Search for the cell housing the specified text and yield its (x, y) center coordinate. 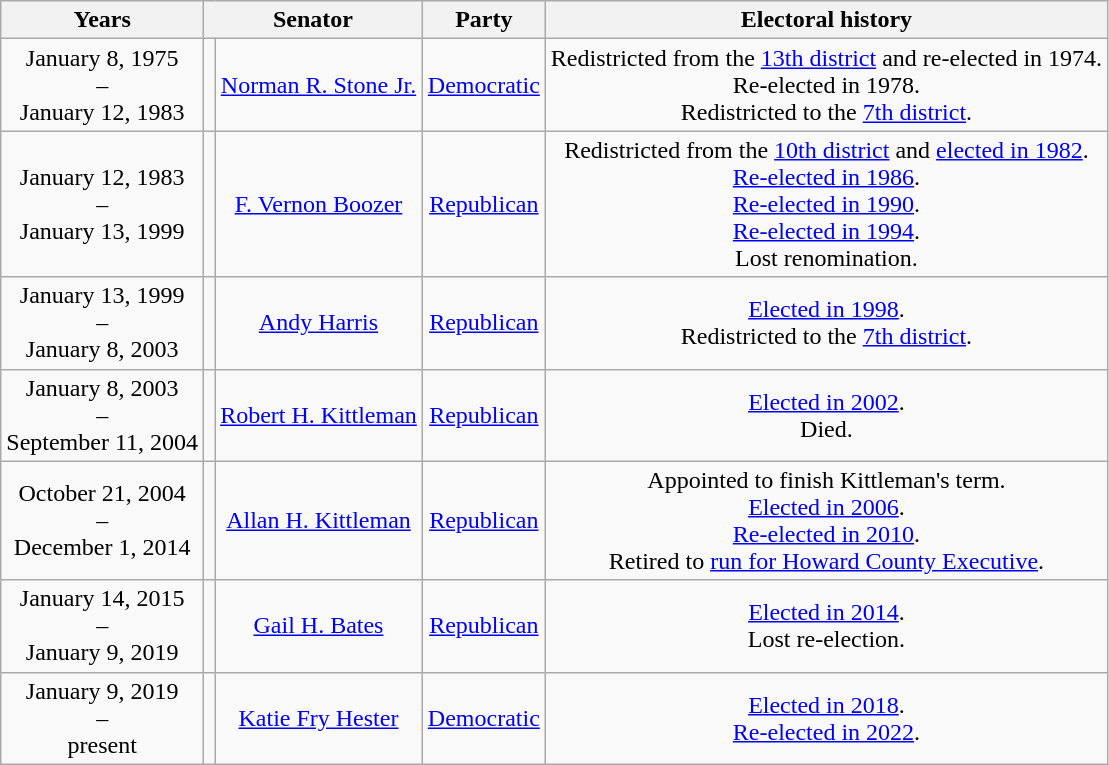
January 12, 1983–January 13, 1999 (102, 204)
Appointed to finish Kittleman's term.Elected in 2006.Re-elected in 2010.Retired to run for Howard County Executive. (826, 520)
January 8, 1975–January 12, 1983 (102, 85)
Years (102, 20)
Party (484, 20)
Elected in 2018.Re-elected in 2022. (826, 718)
Katie Fry Hester (319, 718)
Gail H. Bates (319, 626)
Allan H. Kittleman (319, 520)
Elected in 1998.Redistricted to the 7th district. (826, 323)
F. Vernon Boozer (319, 204)
Elected in 2002.Died. (826, 415)
January 9, 2019–present (102, 718)
Andy Harris (319, 323)
January 14, 2015–January 9, 2019 (102, 626)
Robert H. Kittleman (319, 415)
January 8, 2003–September 11, 2004 (102, 415)
Senator (314, 20)
Redistricted from the 13th district and re-elected in 1974.Re-elected in 1978.Redistricted to the 7th district. (826, 85)
Redistricted from the 10th district and elected in 1982.Re-elected in 1986.Re-elected in 1990.Re-elected in 1994.Lost renomination. (826, 204)
Elected in 2014.Lost re-election. (826, 626)
October 21, 2004–December 1, 2014 (102, 520)
January 13, 1999–January 8, 2003 (102, 323)
Norman R. Stone Jr. (319, 85)
Electoral history (826, 20)
